Return the [x, y] coordinate for the center point of the cell that contains the specified text.  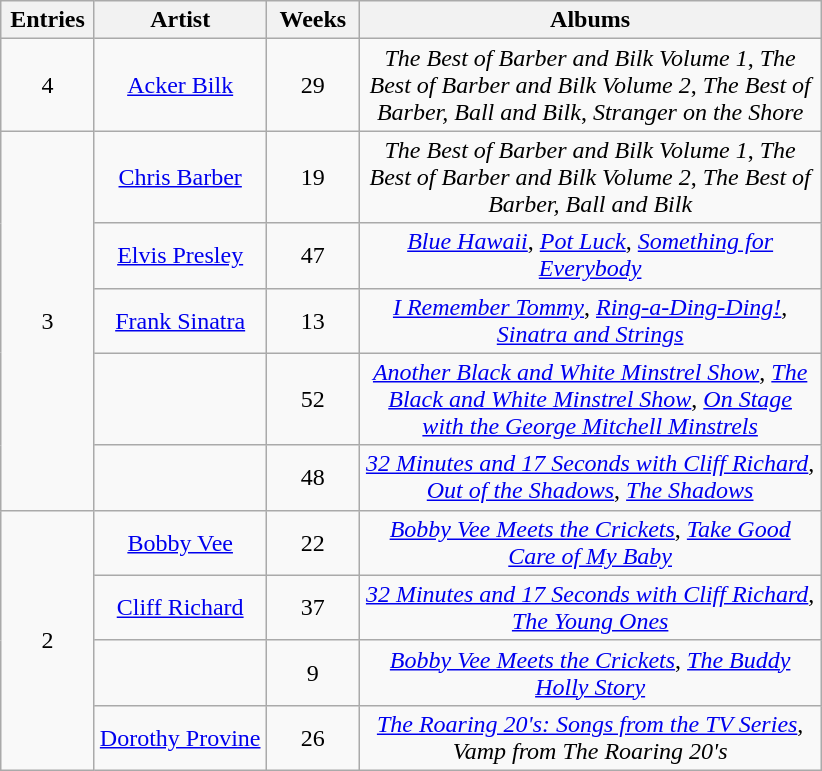
Blue Hawaii, Pot Luck, Something for Everybody [590, 256]
Dorothy Provine [180, 738]
Bobby Vee Meets the Crickets, The Buddy Holly Story [590, 672]
3 [48, 320]
Acker Bilk [180, 85]
13 [313, 320]
Artist [180, 20]
4 [48, 85]
22 [313, 542]
Entries [48, 20]
26 [313, 738]
Weeks [313, 20]
Albums [590, 20]
19 [313, 177]
48 [313, 478]
The Best of Barber and Bilk Volume 1, The Best of Barber and Bilk Volume 2, The Best of Barber, Ball and Bilk, Stranger on the Shore [590, 85]
Bobby Vee Meets the Crickets, Take Good Care of My Baby [590, 542]
Another Black and White Minstrel Show, The Black and White Minstrel Show, On Stage with the George Mitchell Minstrels [590, 399]
Frank Sinatra [180, 320]
The Best of Barber and Bilk Volume 1, The Best of Barber and Bilk Volume 2, The Best of Barber, Ball and Bilk [590, 177]
52 [313, 399]
Cliff Richard [180, 608]
37 [313, 608]
Chris Barber [180, 177]
Bobby Vee [180, 542]
2 [48, 640]
I Remember Tommy, Ring-a-Ding-Ding!, Sinatra and Strings [590, 320]
The Roaring 20's: Songs from the TV Series, Vamp from The Roaring 20's [590, 738]
32 Minutes and 17 Seconds with Cliff Richard, Out of the Shadows, The Shadows [590, 478]
29 [313, 85]
Elvis Presley [180, 256]
47 [313, 256]
32 Minutes and 17 Seconds with Cliff Richard, The Young Ones [590, 608]
9 [313, 672]
